Scan for the cell matching the given text and deliver its [X, Y] coordinate at center. 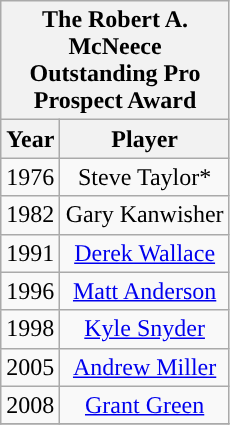
Derek Wallace [144, 253]
Steve Taylor* [144, 177]
Gary Kanwisher [144, 215]
2008 [30, 405]
1976 [30, 177]
1998 [30, 329]
1991 [30, 253]
Kyle Snyder [144, 329]
Matt Anderson [144, 291]
Player [144, 139]
The Robert A. McNeece Outstanding Pro Prospect Award [116, 60]
Andrew Miller [144, 367]
1982 [30, 215]
1996 [30, 291]
Grant Green [144, 405]
2005 [30, 367]
Year [30, 139]
